Search for the cell housing the specified text and yield its [X, Y] center coordinate. 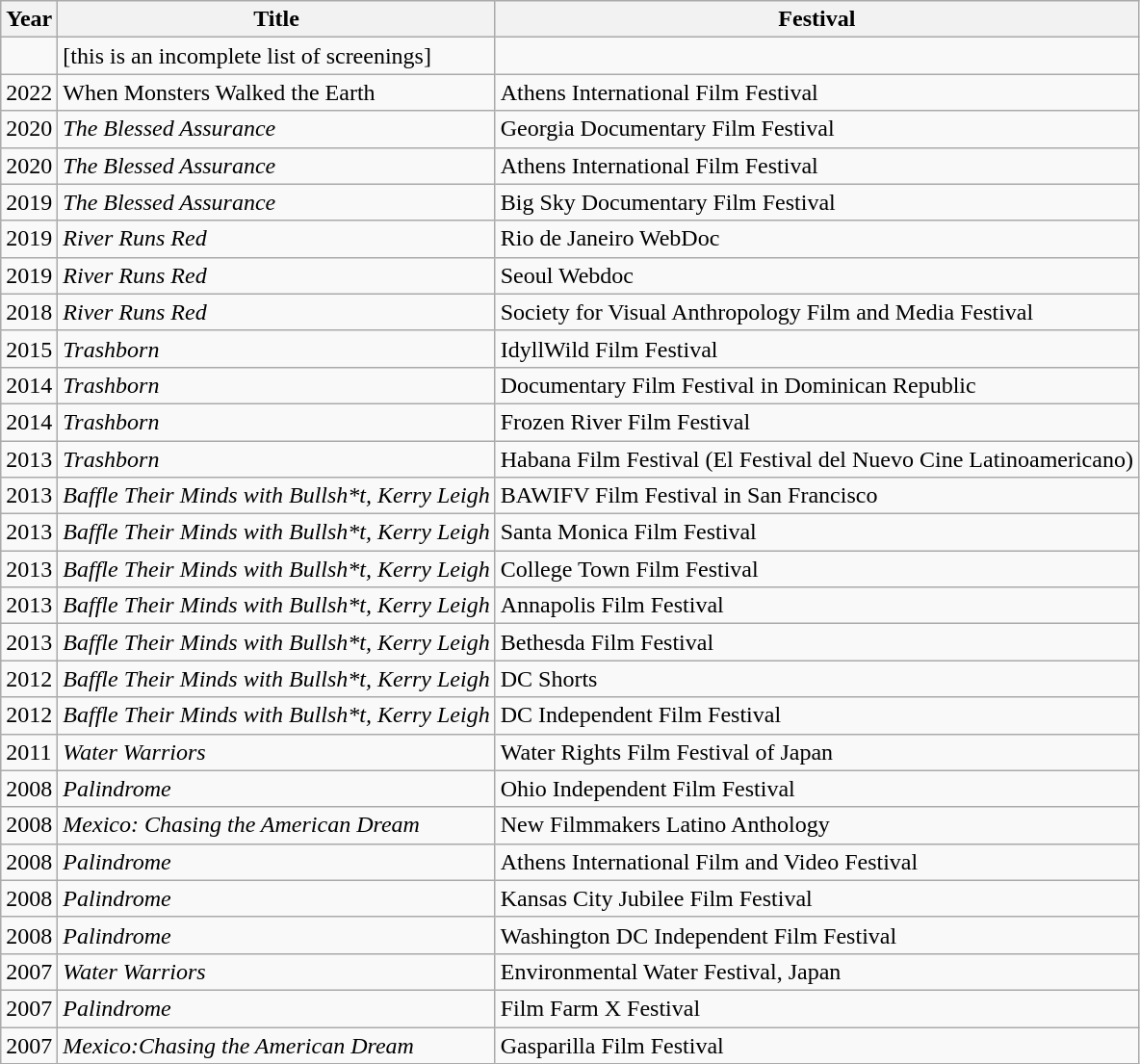
[this is an incomplete list of screenings] [276, 56]
Society for Visual Anthropology Film and Media Festival [816, 312]
Rio de Janeiro WebDoc [816, 239]
Annapolis Film Festival [816, 606]
Frozen River Film Festival [816, 422]
Big Sky Documentary Film Festival [816, 202]
Documentary Film Festival in Dominican Republic [816, 385]
2022 [29, 92]
DC Shorts [816, 679]
Year [29, 19]
Water Rights Film Festival of Japan [816, 752]
When Monsters Walked the Earth [276, 92]
Georgia Documentary Film Festival [816, 129]
College Town Film Festival [816, 569]
Habana Film Festival (El Festival del Nuevo Cine Latinoamericano) [816, 459]
New Filmmakers Latino Anthology [816, 825]
Environmental Water Festival, Japan [816, 972]
Gasparilla Film Festival [816, 1045]
Film Farm X Festival [816, 1008]
2011 [29, 752]
Seoul Webdoc [816, 275]
Bethesda Film Festival [816, 642]
Mexico:Chasing the American Dream [276, 1045]
2018 [29, 312]
Mexico: Chasing the American Dream [276, 825]
Ohio Independent Film Festival [816, 789]
2015 [29, 349]
Title [276, 19]
Athens International Film and Video Festival [816, 862]
Kansas City Jubilee Film Festival [816, 898]
DC Independent Film Festival [816, 715]
Washington DC Independent Film Festival [816, 935]
Festival [816, 19]
Santa Monica Film Festival [816, 532]
IdyllWild Film Festival [816, 349]
BAWIFV Film Festival in San Francisco [816, 496]
